Scan for the cell matching the given text and deliver its (X, Y) coordinate at center. 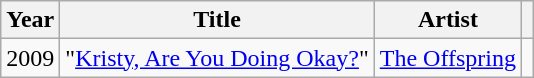
"Kristy, Are You Doing Okay?" (217, 58)
2009 (30, 58)
Year (30, 20)
The Offspring (448, 58)
Artist (448, 20)
Title (217, 20)
